Locate the cell with the specified text and output its [x, y] center coordinate. 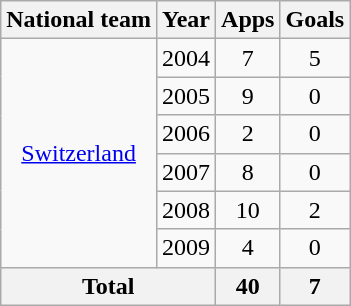
Goals [315, 20]
2004 [186, 58]
2005 [186, 96]
2008 [186, 210]
Total [108, 286]
Apps [248, 20]
Year [186, 20]
4 [248, 248]
2009 [186, 248]
8 [248, 172]
National team [79, 20]
2006 [186, 134]
Switzerland [79, 153]
40 [248, 286]
9 [248, 96]
2007 [186, 172]
5 [315, 58]
10 [248, 210]
